From the cell containing the given text, extract its center point as [X, Y] coordinate. 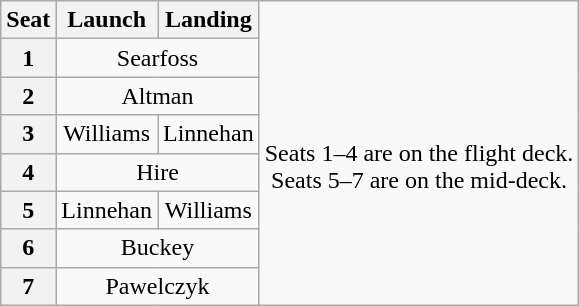
Seats 1–4 are on the flight deck.Seats 5–7 are on the mid-deck. [419, 153]
1 [28, 58]
3 [28, 134]
Launch [107, 20]
Pawelczyk [158, 286]
Altman [158, 96]
Seat [28, 20]
Searfoss [158, 58]
7 [28, 286]
Hire [158, 172]
5 [28, 210]
2 [28, 96]
Landing [209, 20]
Buckey [158, 248]
6 [28, 248]
4 [28, 172]
